From the cell containing the given text, extract its center point as [X, Y] coordinate. 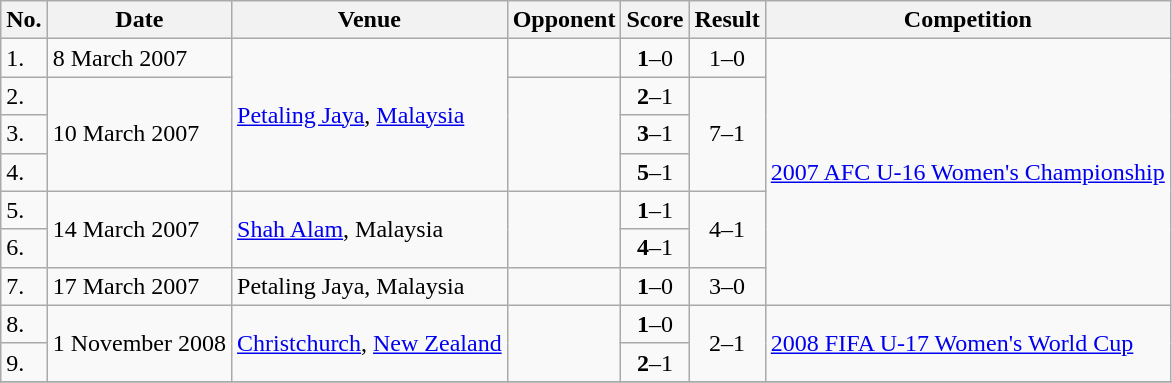
2007 AFC U-16 Women's Championship [968, 172]
9. [24, 362]
7. [24, 286]
3–1 [655, 134]
2008 FIFA U-17 Women's World Cup [968, 343]
Score [655, 20]
Shah Alam, Malaysia [370, 229]
14 March 2007 [139, 229]
Venue [370, 20]
Date [139, 20]
8. [24, 324]
1–1 [655, 210]
1 November 2008 [139, 343]
4. [24, 172]
Christchurch, New Zealand [370, 343]
3–0 [727, 286]
1. [24, 58]
7–1 [727, 134]
8 March 2007 [139, 58]
5–1 [655, 172]
Result [727, 20]
10 March 2007 [139, 134]
Opponent [564, 20]
No. [24, 20]
Competition [968, 20]
5. [24, 210]
6. [24, 248]
17 March 2007 [139, 286]
3. [24, 134]
2. [24, 96]
